From the cell containing the given text, extract its center point as [x, y] coordinate. 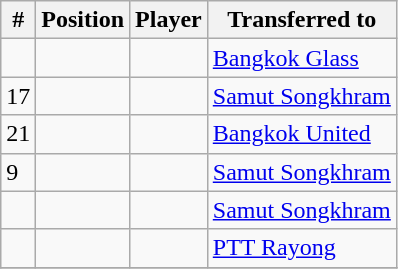
21 [18, 134]
Position [83, 20]
Bangkok United [302, 134]
Transferred to [302, 20]
Bangkok Glass [302, 58]
Player [169, 20]
# [18, 20]
9 [18, 172]
PTT Rayong [302, 248]
17 [18, 96]
